Locate the cell with the specified text and output its (X, Y) center coordinate. 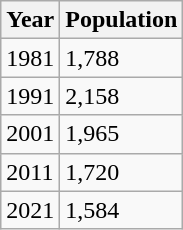
Year (30, 20)
2,158 (122, 96)
1991 (30, 96)
1,584 (122, 210)
Population (122, 20)
1,965 (122, 134)
1,720 (122, 172)
2021 (30, 210)
2001 (30, 134)
1,788 (122, 58)
2011 (30, 172)
1981 (30, 58)
